For the text-containing cell, return its midpoint in [X, Y] coordinate format. 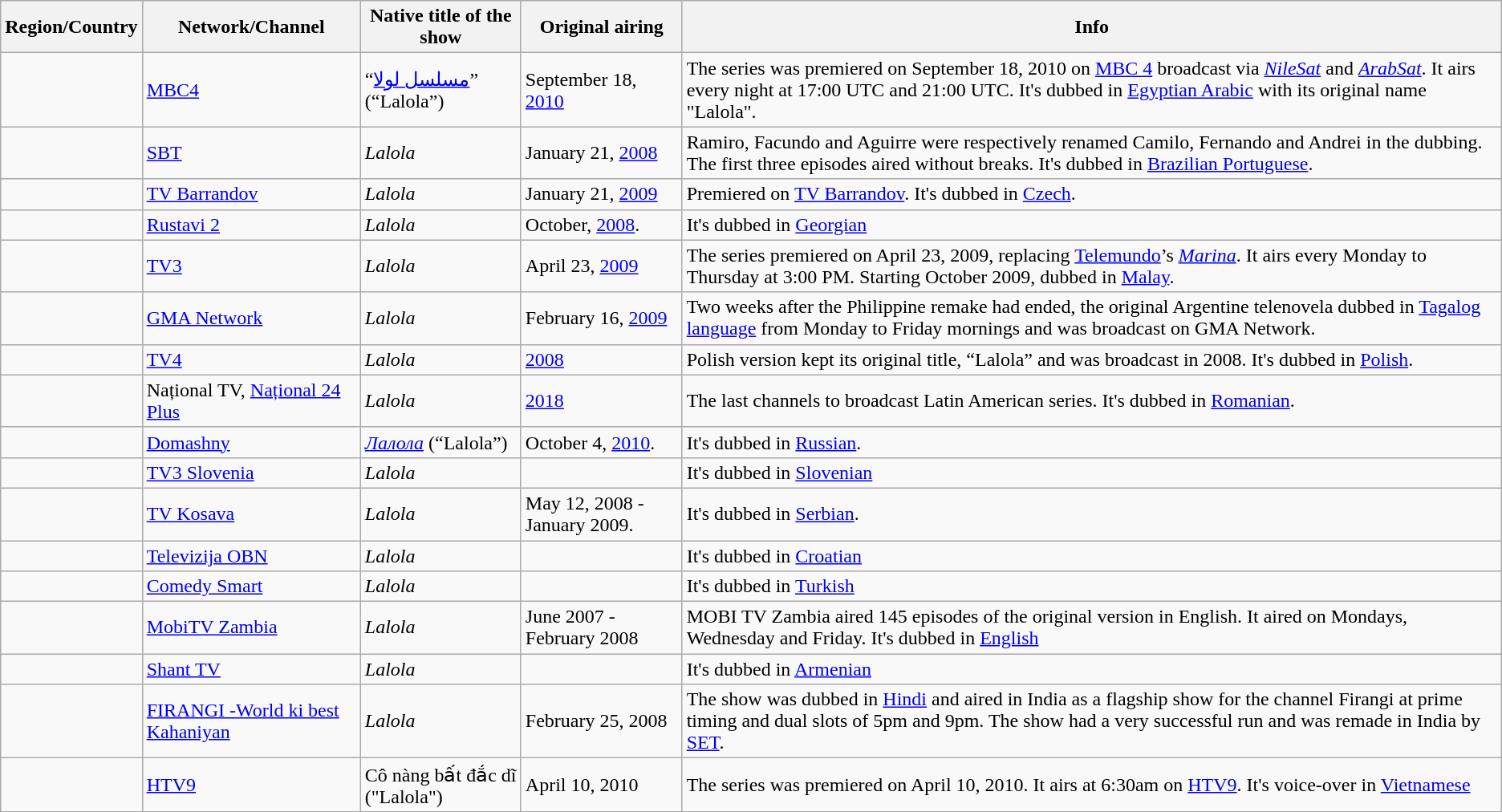
It's dubbed in Georgian [1091, 225]
Național TV, Național 24 Plus [251, 401]
TV3 Slovenia [251, 473]
Domashny [251, 442]
June 2007 - February 2008 [602, 627]
It's dubbed in Armenian [1091, 669]
Region/Country [71, 27]
February 16, 2009 [602, 318]
Comedy Smart [251, 587]
Televizija OBN [251, 556]
Info [1091, 27]
Premiered on TV Barrandov. It's dubbed in Czech. [1091, 194]
HTV9 [251, 785]
The last channels to broadcast Latin American series. It's dubbed in Romanian. [1091, 401]
It's dubbed in Serbian. [1091, 514]
October 4, 2010. [602, 442]
Shant TV [251, 669]
Rustavi 2 [251, 225]
February 25, 2008 [602, 721]
It's dubbed in Turkish [1091, 587]
MOBI TV Zambia aired 145 episodes of the original version in English. It aired on Mondays, Wednesday and Friday. It's dubbed in English [1091, 627]
It's dubbed in Slovenian [1091, 473]
It's dubbed in Croatian [1091, 556]
MBC4 [251, 90]
Original airing [602, 27]
MobiTV Zambia [251, 627]
Native title of the show [440, 27]
TV3 [251, 266]
It's dubbed in Russian. [1091, 442]
SBT [251, 152]
TV Barrandov [251, 194]
January 21, 2009 [602, 194]
TV Kosava [251, 514]
Лалола (“Lalola”) [440, 442]
The series was premiered on April 10, 2010. It airs at 6:30am on HTV9. It's voice-over in Vietnamese [1091, 785]
GMA Network [251, 318]
Polish version kept its original title, “Lalola” and was broadcast in 2008. It's dubbed in Polish. [1091, 359]
September 18, 2010 [602, 90]
October, 2008. [602, 225]
“مسلسل لولا” (“Lalola”) [440, 90]
2008 [602, 359]
April 23, 2009 [602, 266]
TV4 [251, 359]
FIRANGI -World ki best Kahaniyan [251, 721]
Cô nàng bất đắc dĩ ("Lalola") [440, 785]
April 10, 2010 [602, 785]
May 12, 2008 - January 2009. [602, 514]
January 21, 2008 [602, 152]
Network/Channel [251, 27]
2018 [602, 401]
